Search for the cell housing the specified text and yield its (X, Y) center coordinate. 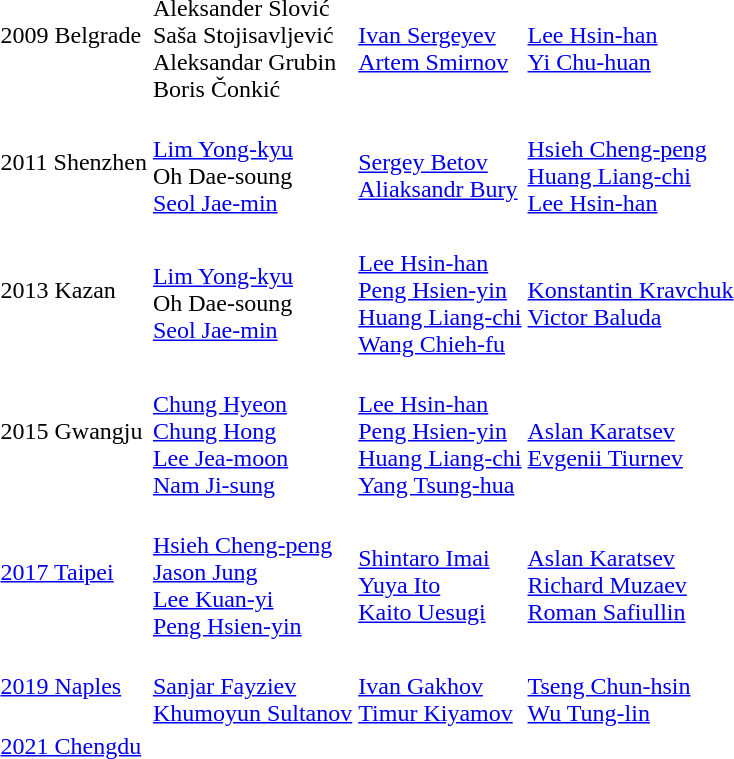
Lee Hsin-hanPeng Hsien-yinHuang Liang-chiYang Tsung-hua (440, 431)
Ivan GakhovTimur Kiyamov (440, 686)
Chung HyeonChung HongLee Jea-moonNam Ji-sung (252, 431)
Sanjar FayzievKhumoyun Sultanov (252, 686)
Lee Hsin-hanPeng Hsien-yinHuang Liang-chiWang Chieh-fu (440, 290)
Sergey BetovAliaksandr Bury (440, 162)
Hsieh Cheng-pengJason JungLee Kuan-yiPeng Hsien-yin (252, 572)
Shintaro ImaiYuya ItoKaito Uesugi (440, 572)
